Extract the [x, y] coordinate from the center of the cell holding the provided text.  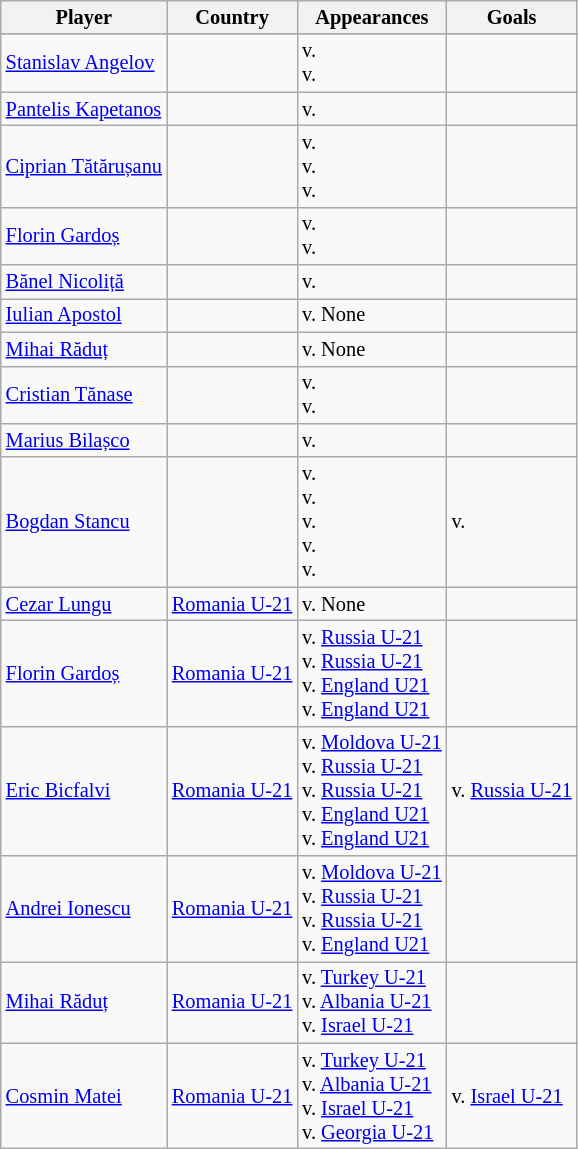
Player [84, 17]
Marius Bilașco [84, 440]
Bănel Nicoliță [84, 282]
Andrei Ionescu [84, 909]
Eric Bicfalvi [84, 791]
Pantelis Kapetanos [84, 109]
Cezar Lungu [84, 604]
v. Turkey U-21 v. Albania U-21 v. Israel U-21 [372, 1002]
Ciprian Tătărușanu [84, 166]
Stanislav Angelov [84, 63]
v. Moldova U-21 v. Russia U-21 v. Russia U-21 v. England U21 [372, 909]
Cosmin Matei [84, 1096]
v. Russia U-21 [512, 791]
Goals [512, 17]
Appearances [372, 17]
v. Moldova U-21 v. Russia U-21 v. Russia U-21 v. England U21 v. England U21 [372, 791]
Cristian Tănase [84, 395]
v. Turkey U-21 v. Albania U-21 v. Israel U-21 v. Georgia U-21 [372, 1096]
Country [232, 17]
v. Russia U-21 v. Russia U-21 v. England U21 v. England U21 [372, 673]
v. v. v. [372, 166]
v. Israel U-21 [512, 1096]
Bogdan Stancu [84, 522]
Iulian Apostol [84, 315]
v. v. v. v. v. [372, 522]
